Provide the (X, Y) coordinate of the cell's center where the given text is located.  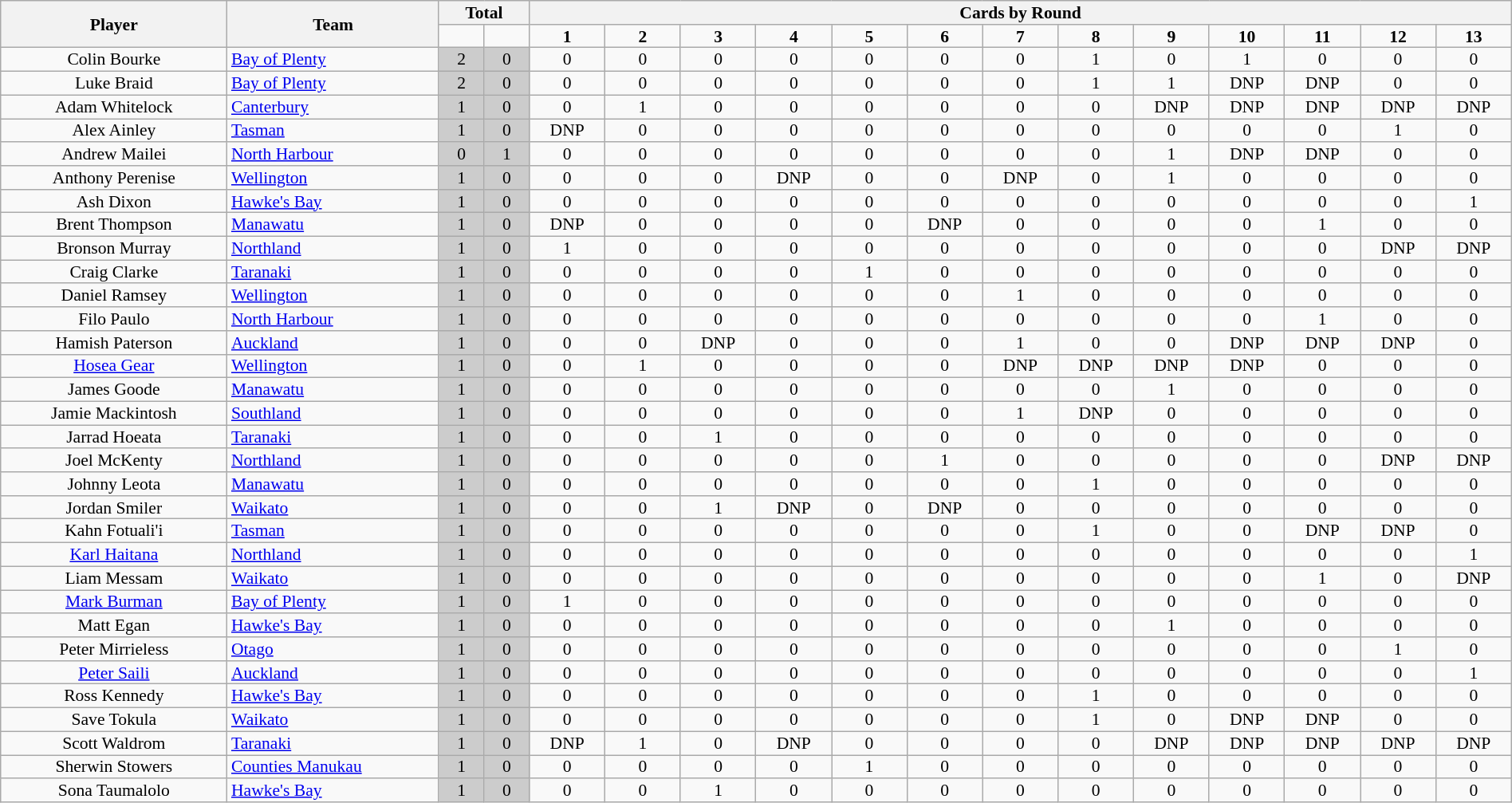
Canterbury (333, 107)
Alex Ainley (114, 131)
Johnny Leota (114, 484)
5 (869, 37)
Hosea Gear (114, 366)
Filo Paulo (114, 319)
Brent Thompson (114, 225)
Sona Taumalolo (114, 790)
Colin Bourke (114, 60)
Team (333, 24)
Total (484, 13)
Kahn Fotuali'i (114, 531)
3 (718, 37)
6 (944, 37)
James Goode (114, 390)
Daniel Ramsey (114, 296)
7 (1021, 37)
Ash Dixon (114, 202)
13 (1474, 37)
Karl Haitana (114, 555)
Luke Braid (114, 84)
12 (1399, 37)
10 (1247, 37)
Sherwin Stowers (114, 767)
Save Tokula (114, 720)
Craig Clarke (114, 272)
Player (114, 24)
Peter Saili (114, 673)
Counties Manukau (333, 767)
Hamish Paterson (114, 343)
Anthony Perenise (114, 178)
Jamie Mackintosh (114, 414)
Southland (333, 414)
11 (1322, 37)
Bronson Murray (114, 249)
Adam Whitelock (114, 107)
Mark Burman (114, 602)
Jarrad Hoeata (114, 437)
Otago (333, 649)
4 (794, 37)
Cards by Round (1021, 13)
Scott Waldrom (114, 743)
Andrew Mailei (114, 154)
Jordan Smiler (114, 508)
Liam Messam (114, 578)
9 (1171, 37)
Joel McKenty (114, 461)
Matt Egan (114, 626)
Peter Mirrieless (114, 649)
Ross Kennedy (114, 696)
8 (1096, 37)
